Identify which cell holds the provided text, then report its (x, y) central coordinate. 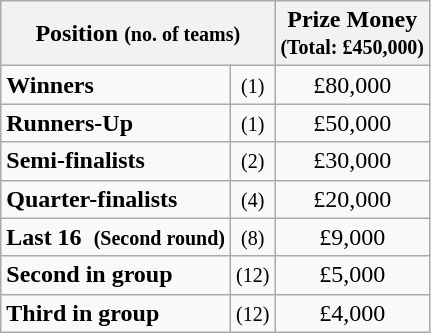
£4,000 (352, 313)
(2) (252, 161)
Second in group (116, 275)
£20,000 (352, 199)
£80,000 (352, 85)
Semi-finalists (116, 161)
Position (no. of teams) (138, 34)
Last 16 (Second round) (116, 237)
Winners (116, 85)
£5,000 (352, 275)
Prize Money(Total: £450,000) (352, 34)
Third in group (116, 313)
(4) (252, 199)
Quarter-finalists (116, 199)
Runners-Up (116, 123)
(8) (252, 237)
£9,000 (352, 237)
£30,000 (352, 161)
£50,000 (352, 123)
